Determine the [x, y] coordinate at the center of the cell enclosing the given text.  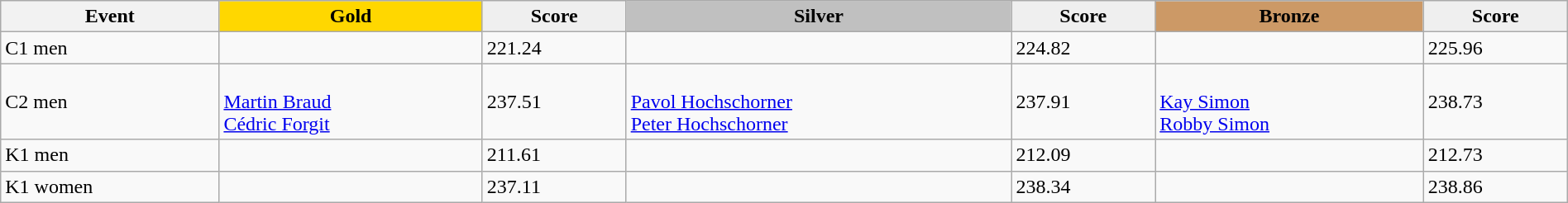
Kay SimonRobby Simon [1289, 101]
221.24 [554, 48]
Bronze [1289, 17]
Gold [351, 17]
K1 women [110, 186]
212.09 [1083, 155]
237.91 [1083, 101]
C1 men [110, 48]
238.73 [1495, 101]
237.51 [554, 101]
Martin BraudCédric Forgit [351, 101]
238.34 [1083, 186]
C2 men [110, 101]
Event [110, 17]
238.86 [1495, 186]
211.61 [554, 155]
212.73 [1495, 155]
224.82 [1083, 48]
237.11 [554, 186]
225.96 [1495, 48]
Pavol HochschornerPeter Hochschorner [819, 101]
K1 men [110, 155]
Silver [819, 17]
